Find where the given text appears and provide that cell's center as (X, Y) coordinate. 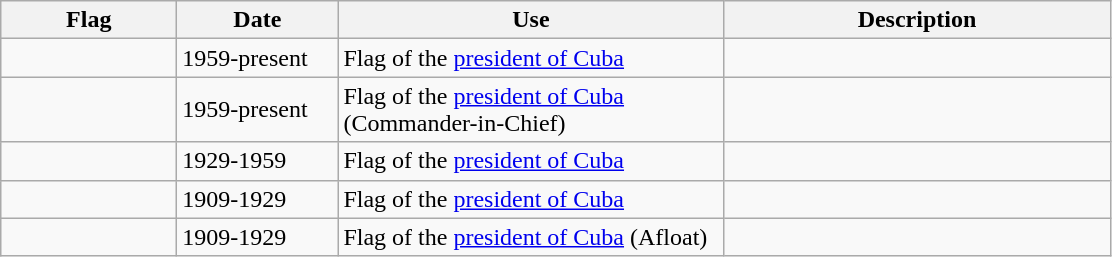
Use (531, 20)
1929-1959 (258, 161)
Flag (89, 20)
Date (258, 20)
Description (917, 20)
Flag of the president of Cuba (Afloat) (531, 237)
Flag of the president of Cuba (Commander-in-Chief) (531, 110)
